Output the (x, y) coordinate of the center of the cell containing the given text.  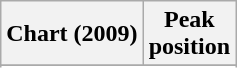
Chart (2009) (72, 34)
Peakposition (189, 34)
